Detect which cell encompasses the target text, then output its (x, y) center coordinate. 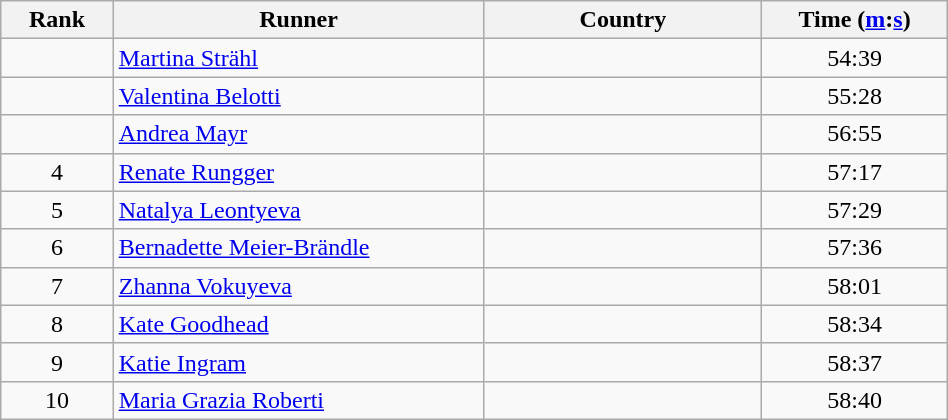
9 (57, 362)
57:29 (854, 210)
Zhanna Vokuyeva (298, 286)
4 (57, 172)
Valentina Belotti (298, 96)
10 (57, 400)
58:40 (854, 400)
5 (57, 210)
55:28 (854, 96)
Bernadette Meier-Brändle (298, 248)
57:36 (854, 248)
58:37 (854, 362)
Time (m:s) (854, 20)
6 (57, 248)
Andrea Mayr (298, 134)
Kate Goodhead (298, 324)
56:55 (854, 134)
Natalya Leontyeva (298, 210)
58:34 (854, 324)
Runner (298, 20)
Rank (57, 20)
8 (57, 324)
7 (57, 286)
Katie Ingram (298, 362)
Renate Rungger (298, 172)
57:17 (854, 172)
54:39 (854, 58)
Maria Grazia Roberti (298, 400)
58:01 (854, 286)
Country (623, 20)
Martina Strähl (298, 58)
